Detect which cell encompasses the target text, then output its (x, y) center coordinate. 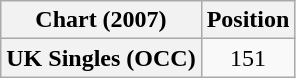
151 (248, 58)
UK Singles (OCC) (101, 58)
Position (248, 20)
Chart (2007) (101, 20)
